Return (x, y) of the center of cell containing provided text 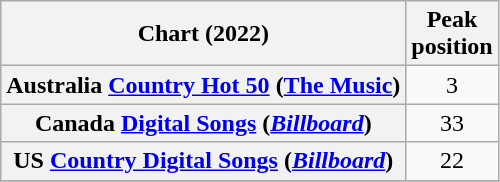
3 (452, 85)
Chart (2022) (204, 34)
US Country Digital Songs (Billboard) (204, 161)
Peakposition (452, 34)
33 (452, 123)
Australia Country Hot 50 (The Music) (204, 85)
Canada Digital Songs (Billboard) (204, 123)
22 (452, 161)
